Find where the given text appears and provide that cell's center as (X, Y) coordinate. 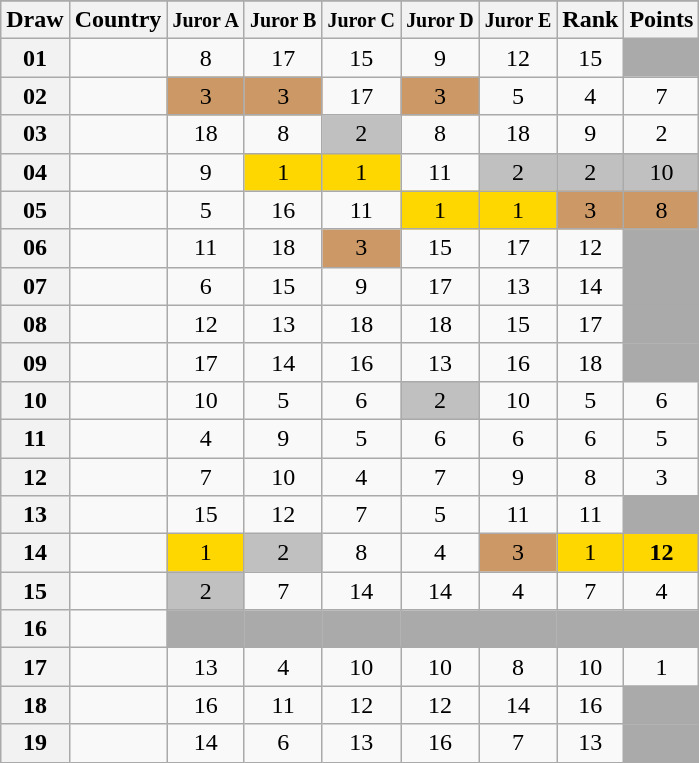
08 (35, 324)
Juror D (440, 20)
Points (662, 20)
Draw (35, 20)
Rank (590, 20)
05 (35, 210)
Juror C (362, 20)
07 (35, 286)
09 (35, 362)
06 (35, 248)
19 (35, 743)
03 (35, 134)
Country (118, 20)
04 (35, 172)
01 (35, 58)
Juror B (283, 20)
Juror E (518, 20)
Juror A (206, 20)
02 (35, 96)
